For the text-containing cell, return its midpoint in (X, Y) coordinate format. 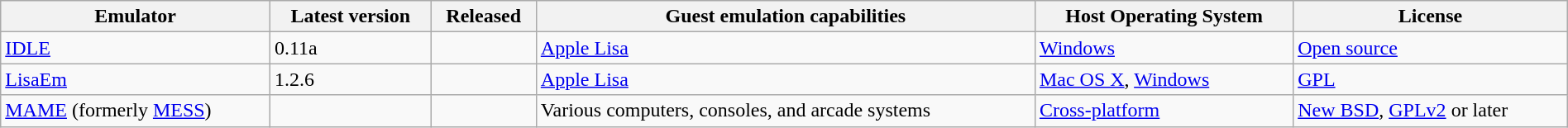
Mac OS X, Windows (1164, 79)
0.11a (351, 48)
GPL (1431, 79)
MAME (formerly MESS) (136, 111)
Guest emulation capabilities (786, 17)
IDLE (136, 48)
Host Operating System (1164, 17)
New BSD, GPLv2 or later (1431, 111)
Windows (1164, 48)
Latest version (351, 17)
License (1431, 17)
Released (483, 17)
LisaEm (136, 79)
Open source (1431, 48)
Various computers, consoles, and arcade systems (786, 111)
1.2.6 (351, 79)
Cross-platform (1164, 111)
Emulator (136, 17)
